Return [X, Y] of the center of cell containing provided text 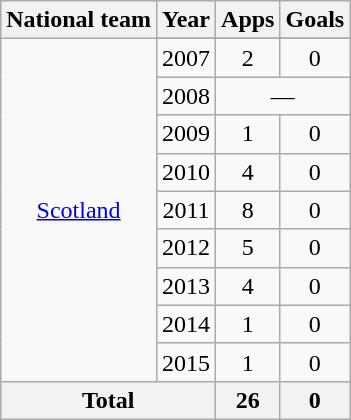
Total [108, 400]
2010 [186, 172]
2 [248, 58]
8 [248, 210]
26 [248, 400]
2015 [186, 362]
2007 [186, 58]
Goals [315, 20]
Apps [248, 20]
2014 [186, 324]
— [283, 96]
5 [248, 248]
Scotland [79, 210]
2012 [186, 248]
Year [186, 20]
2008 [186, 96]
2013 [186, 286]
2009 [186, 134]
National team [79, 20]
2011 [186, 210]
